Identify which cell holds the provided text, then report its (x, y) central coordinate. 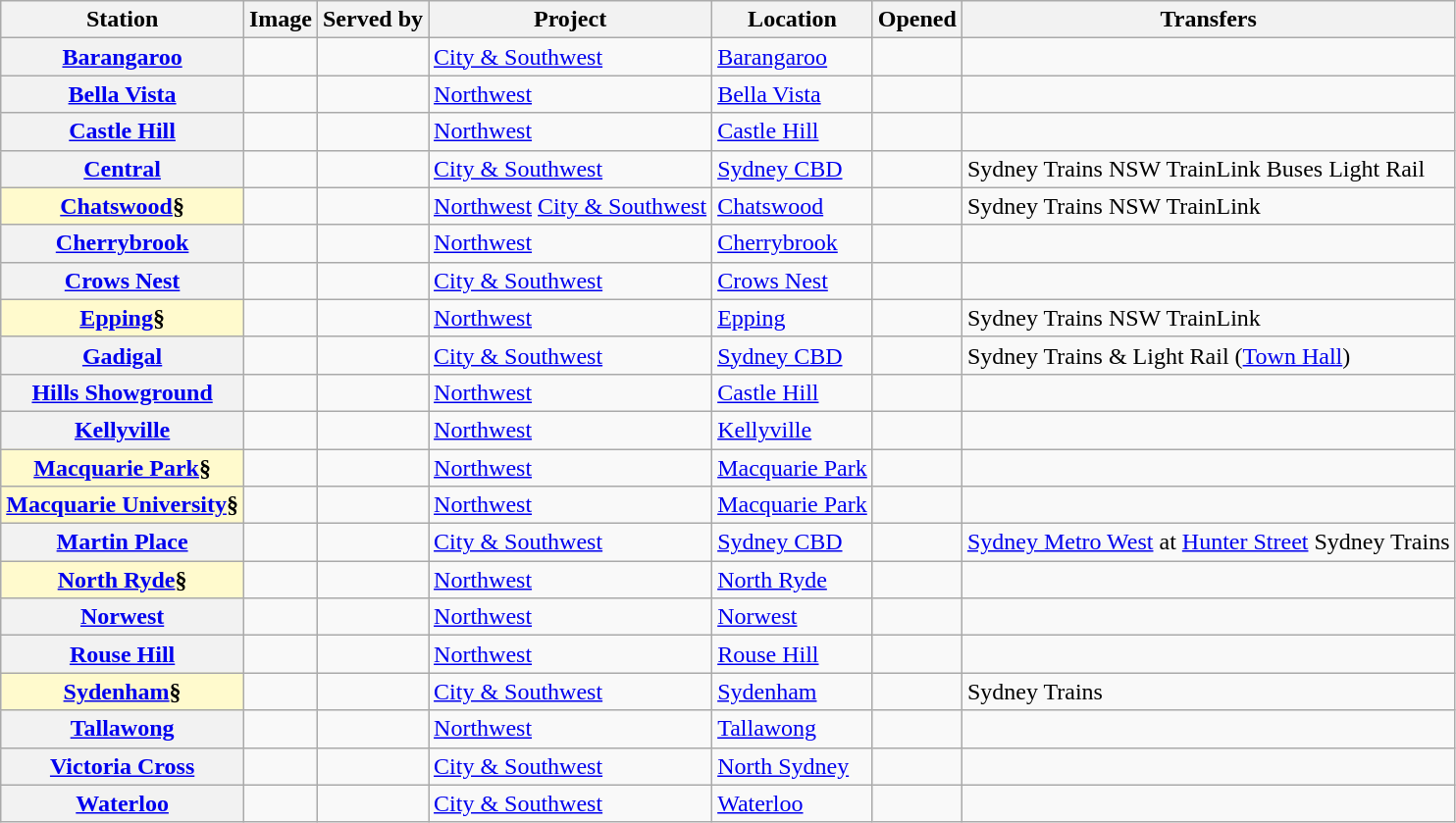
Sydney Trains NSW TrainLink Buses Light Rail (1209, 169)
North Ryde§ (123, 580)
North Ryde (793, 580)
Epping§ (123, 318)
Northwest City & Southwest (571, 206)
Martin Place (123, 542)
Sydney Trains & Light Rail (Town Hall) (1209, 355)
Victoria Cross (123, 766)
Image (281, 20)
Macquarie University§ (123, 505)
Macquarie Park§ (123, 468)
Station (123, 20)
Sydenham (793, 692)
North Sydney (793, 766)
Sydney Metro West at Hunter Street Sydney Trains (1209, 542)
Chatswood§ (123, 206)
Served by (373, 20)
Gadigal (123, 355)
Epping (793, 318)
Sydenham§ (123, 692)
Location (793, 20)
Hills Showground (123, 392)
Opened (916, 20)
Sydney Trains (1209, 692)
Chatswood (793, 206)
Transfers (1209, 20)
Project (571, 20)
Central (123, 169)
